Find where the given text appears and provide that cell's center as [x, y] coordinate. 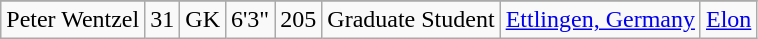
GK [203, 20]
31 [162, 20]
Elon [728, 20]
Ettlingen, Germany [600, 20]
Peter Wentzel [73, 20]
205 [298, 20]
Graduate Student [411, 20]
6'3" [250, 20]
